Pinpoint the cell where the given text exists, returning its (x, y) midpoint coordinate. 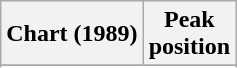
Peakposition (189, 34)
Chart (1989) (72, 34)
